Search for the cell housing the specified text and yield its (X, Y) center coordinate. 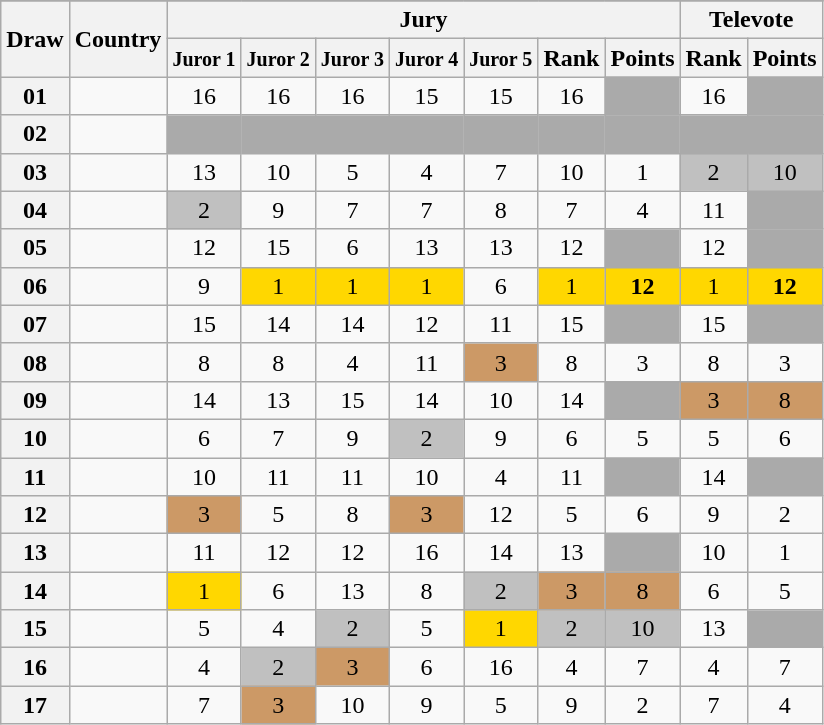
07 (35, 324)
Jury (424, 20)
04 (35, 210)
01 (35, 96)
02 (35, 134)
Juror 3 (352, 58)
09 (35, 400)
05 (35, 248)
06 (35, 286)
Country (118, 39)
Juror 5 (501, 58)
Juror 1 (204, 58)
Televote (751, 20)
Juror 2 (278, 58)
Juror 4 (426, 58)
17 (35, 705)
Draw (35, 39)
08 (35, 362)
03 (35, 172)
